Provide the [X, Y] coordinate of the cell's center where the given text is located.  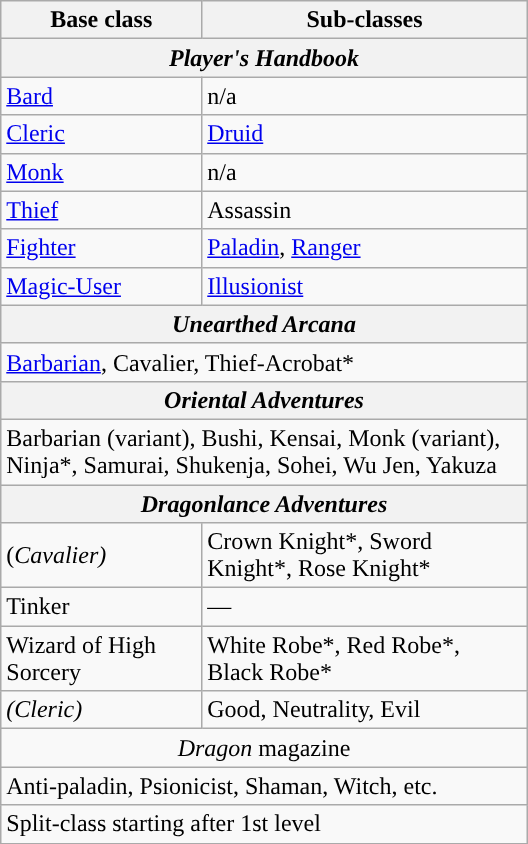
Unearthed Arcana [264, 324]
Assassin [365, 210]
― [365, 607]
Wizard of High Sorcery [102, 658]
(Cleric) [102, 710]
Bard [102, 96]
Good, Neutrality, Evil [365, 710]
Thief [102, 210]
Base class [102, 20]
Oriental Adventures [264, 400]
White Robe*, Red Robe*, Black Robe* [365, 658]
Dragonlance Adventures [264, 503]
Player's Handbook [264, 58]
Illusionist [365, 286]
Tinker [102, 607]
Monk [102, 172]
Barbarian (variant), Bushi, Kensai, Monk (variant), Ninja*, Samurai, Shukenja, Sohei, Wu Jen, Yakuza [264, 452]
Druid [365, 134]
Fighter [102, 248]
Paladin, Ranger [365, 248]
Magic-User [102, 286]
Cleric [102, 134]
Barbarian, Cavalier, Thief-Acrobat* [264, 362]
Anti-paladin, Psionicist, Shaman, Witch, etc. [264, 786]
Crown Knight*, Sword Knight*, Rose Knight* [365, 556]
Split-class starting after 1st level [264, 824]
Dragon magazine [264, 748]
Sub-classes [365, 20]
(Cavalier) [102, 556]
